Determine the [x, y] coordinate at the center of the cell enclosing the given text.  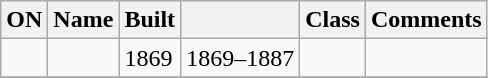
ON [24, 20]
Name [84, 20]
1869 [150, 58]
Comments [426, 20]
Built [150, 20]
Class [333, 20]
1869–1887 [240, 58]
